Output the (x, y) coordinate of the center of the cell containing the given text.  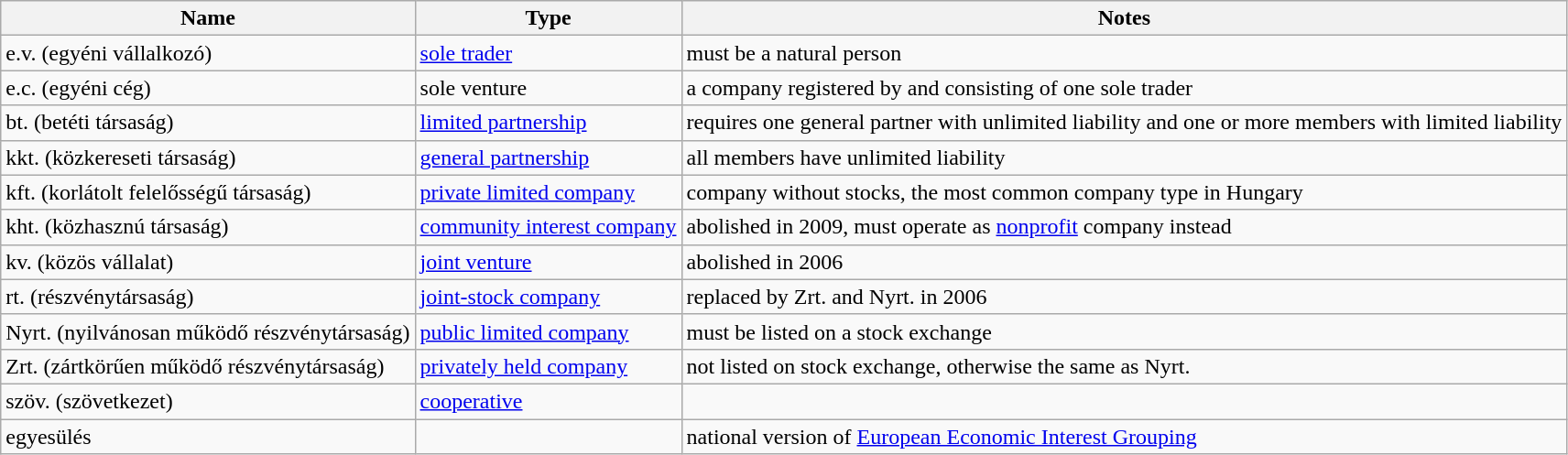
kft. (korlátolt felelősségű társaság) (208, 192)
e.c. (egyéni cég) (208, 88)
requires one general partner with unlimited liability and one or more members with limited liability (1125, 123)
replaced by Zrt. and Nyrt. in 2006 (1125, 297)
Notes (1125, 18)
joint-stock company (548, 297)
sole trader (548, 53)
kht. (közhasznú társaság) (208, 227)
community interest company (548, 227)
szöv. (szövetkezet) (208, 401)
company without stocks, the most common company type in Hungary (1125, 192)
Type (548, 18)
sole venture (548, 88)
limited partnership (548, 123)
abolished in 2006 (1125, 262)
e.v. (egyéni vállalkozó) (208, 53)
joint venture (548, 262)
egyesülés (208, 437)
kkt. (közkereseti társaság) (208, 157)
Zrt. (zártkörűen működő részvénytársaság) (208, 366)
privately held company (548, 366)
national version of European Economic Interest Grouping (1125, 437)
all members have unlimited liability (1125, 157)
private limited company (548, 192)
Name (208, 18)
rt. (részvénytársaság) (208, 297)
Nyrt. (nyilvánosan működő részvénytársaság) (208, 331)
must be a natural person (1125, 53)
bt. (betéti társaság) (208, 123)
cooperative (548, 401)
general partnership (548, 157)
abolished in 2009, must operate as nonprofit company instead (1125, 227)
not listed on stock exchange, otherwise the same as Nyrt. (1125, 366)
a company registered by and consisting of one sole trader (1125, 88)
kv. (közös vállalat) (208, 262)
must be listed on a stock exchange (1125, 331)
public limited company (548, 331)
